From the cell containing the given text, extract its center point as (x, y) coordinate. 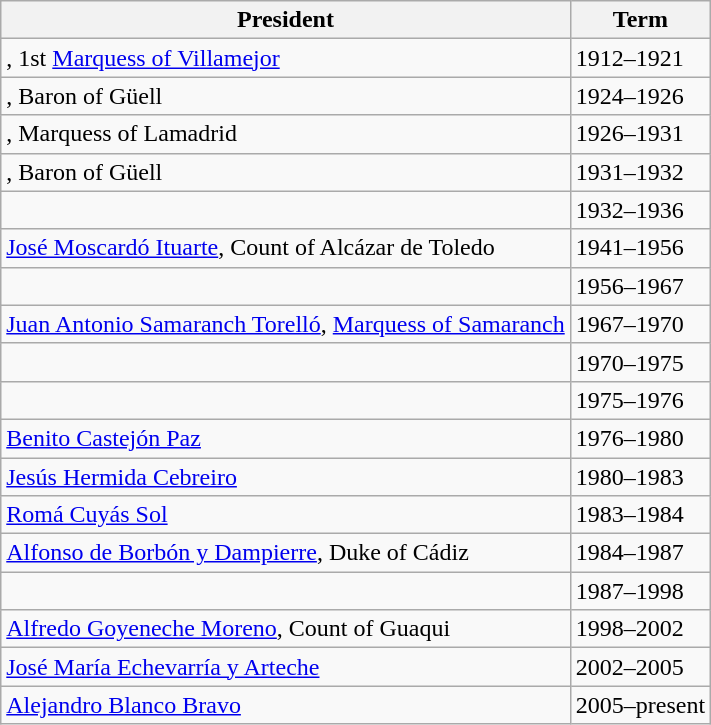
, Marquess of Lamadrid (286, 134)
José Moscardó Ituarte, Count of Alcázar de Toledo (286, 248)
Alejandro Blanco Bravo (286, 705)
1980–1983 (640, 477)
Term (640, 20)
Jesús Hermida Cebreiro (286, 477)
1976–1980 (640, 438)
1941–1956 (640, 248)
1975–1976 (640, 400)
2002–2005 (640, 667)
1984–1987 (640, 553)
1983–1984 (640, 515)
1932–1936 (640, 210)
José María Echevarría y Arteche (286, 667)
1924–1926 (640, 96)
President (286, 20)
1970–1975 (640, 362)
Romá Cuyás Sol (286, 515)
1967–1970 (640, 324)
1956–1967 (640, 286)
1912–1921 (640, 58)
1926–1931 (640, 134)
1931–1932 (640, 172)
Juan Antonio Samaranch Torelló, Marquess of Samaranch (286, 324)
Benito Castejón Paz (286, 438)
Alfonso de Borbón y Dampierre, Duke of Cádiz (286, 553)
1987–1998 (640, 591)
, 1st Marquess of Villamejor (286, 58)
1998–2002 (640, 629)
2005–present (640, 705)
Alfredo Goyeneche Moreno, Count of Guaqui (286, 629)
